For the text-containing cell, return its midpoint in [X, Y] coordinate format. 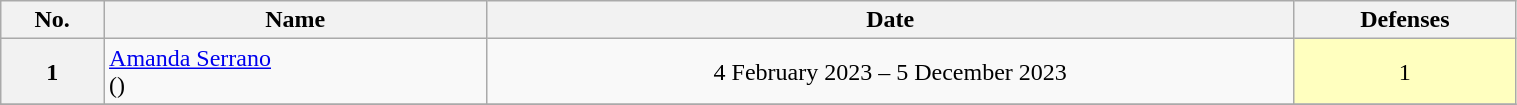
4 February 2023 – 5 December 2023 [890, 72]
Date [890, 20]
Amanda Serrano() [296, 72]
No. [52, 20]
Defenses [1405, 20]
Name [296, 20]
